Output the (x, y) coordinate of the center of the cell containing the given text.  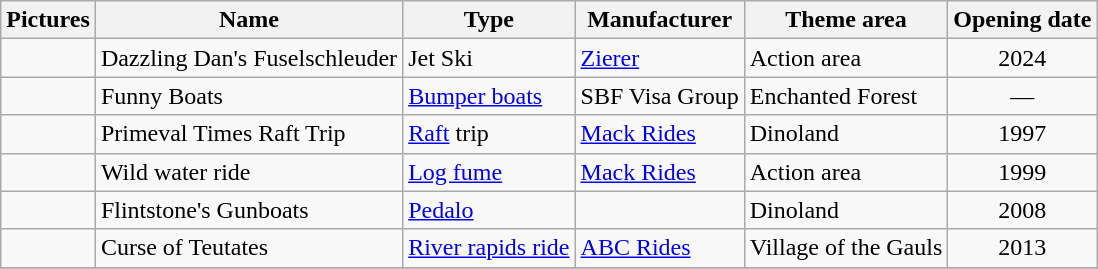
Opening date (1022, 20)
Pictures (48, 20)
Raft trip (489, 134)
ABC Rides (660, 248)
Zierer (660, 58)
Wild water ride (248, 172)
Bumper boats (489, 96)
Flintstone's Gunboats (248, 210)
Jet Ski (489, 58)
Village of the Gauls (846, 248)
River rapids ride (489, 248)
Manufacturer (660, 20)
Log fume (489, 172)
— (1022, 96)
Pedalo (489, 210)
Curse of Teutates (248, 248)
Enchanted Forest (846, 96)
2013 (1022, 248)
1999 (1022, 172)
Type (489, 20)
Funny Boats (248, 96)
Dazzling Dan's Fuselschleuder (248, 58)
Name (248, 20)
1997 (1022, 134)
2008 (1022, 210)
Primeval Times Raft Trip (248, 134)
Theme area (846, 20)
SBF Visa Group (660, 96)
2024 (1022, 58)
